Scan for the cell matching the given text and deliver its [X, Y] coordinate at center. 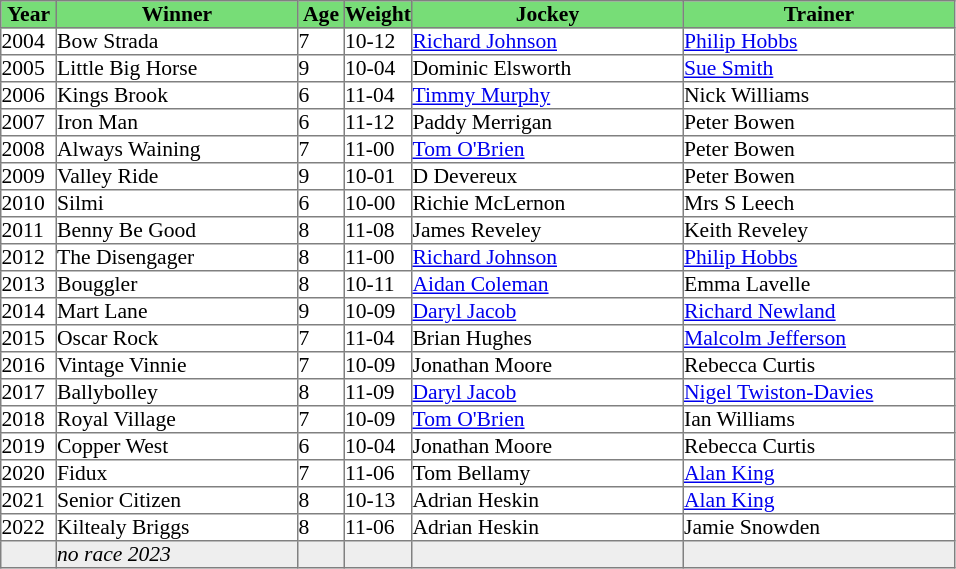
10-12 [378, 42]
James Reveley [548, 230]
Keith Reveley [819, 230]
Oscar Rock [177, 338]
Ballybolley [177, 392]
2006 [29, 96]
Vintage Vinnie [177, 366]
Paddy Merrigan [548, 122]
Nick Williams [819, 96]
Ian Williams [819, 420]
2022 [29, 528]
Royal Village [177, 420]
10-11 [378, 284]
Richie McLernon [548, 204]
Little Big Horse [177, 68]
Valley Ride [177, 176]
Benny Be Good [177, 230]
Kings Brook [177, 96]
D Devereux [548, 176]
2017 [29, 392]
2010 [29, 204]
10-13 [378, 500]
Tom Bellamy [548, 474]
11-09 [378, 392]
2021 [29, 500]
2015 [29, 338]
Mart Lane [177, 312]
Sue Smith [819, 68]
Iron Man [177, 122]
11-12 [378, 122]
Weight [378, 14]
10-01 [378, 176]
Year [29, 14]
2018 [29, 420]
2005 [29, 68]
2011 [29, 230]
Bouggler [177, 284]
Age [321, 14]
Jockey [548, 14]
Richard Newland [819, 312]
Jamie Snowden [819, 528]
2012 [29, 258]
11-08 [378, 230]
2004 [29, 42]
Trainer [819, 14]
2020 [29, 474]
Always Waining [177, 150]
Emma Lavelle [819, 284]
2014 [29, 312]
Senior Citizen [177, 500]
Silmi [177, 204]
Copper West [177, 446]
Timmy Murphy [548, 96]
2007 [29, 122]
Brian Hughes [548, 338]
2016 [29, 366]
Bow Strada [177, 42]
Fidux [177, 474]
2019 [29, 446]
Aidan Coleman [548, 284]
Kiltealy Briggs [177, 528]
Nigel Twiston-Davies [819, 392]
2008 [29, 150]
Winner [177, 14]
no race 2023 [177, 554]
2013 [29, 284]
Dominic Elsworth [548, 68]
Mrs S Leech [819, 204]
2009 [29, 176]
10-00 [378, 204]
Malcolm Jefferson [819, 338]
The Disengager [177, 258]
